Identify which cell holds the provided text, then report its (x, y) central coordinate. 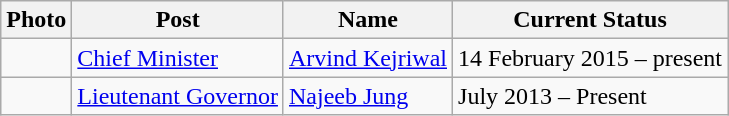
Najeeb Jung (368, 96)
Chief Minister (178, 58)
July 2013 – Present (590, 96)
Lieutenant Governor (178, 96)
Name (368, 20)
14 February 2015 – present (590, 58)
Photo (36, 20)
Arvind Kejriwal (368, 58)
Current Status (590, 20)
Post (178, 20)
